From the cell containing the given text, extract its center point as [X, Y] coordinate. 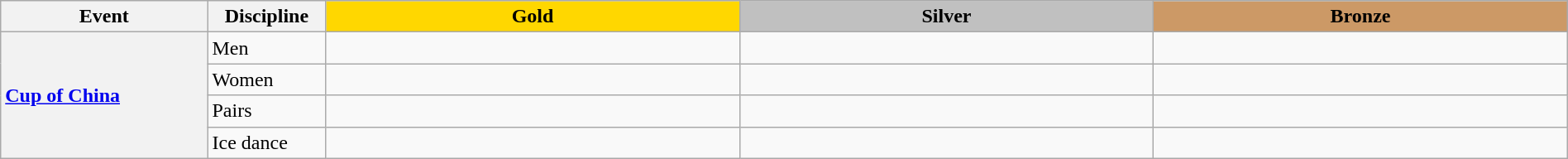
Men [266, 48]
Pairs [266, 111]
Gold [533, 17]
Women [266, 79]
Cup of China [104, 95]
Silver [946, 17]
Discipline [266, 17]
Bronze [1360, 17]
Ice dance [266, 142]
Event [104, 17]
